Identify which cell holds the provided text, then report its [X, Y] central coordinate. 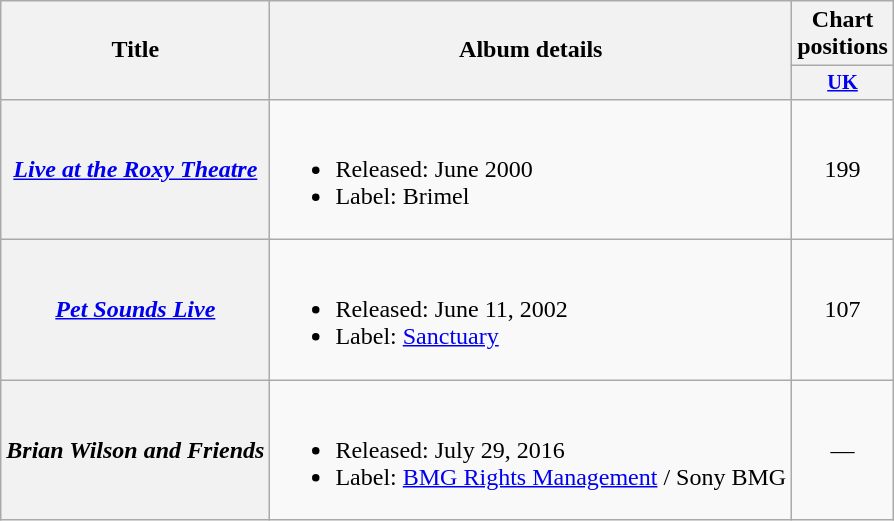
UK [843, 83]
— [843, 450]
Released: June 2000Label: Brimel [531, 169]
Brian Wilson and Friends [136, 450]
Released: July 29, 2016Label: BMG Rights Management / Sony BMG [531, 450]
Title [136, 50]
199 [843, 169]
Live at the Roxy Theatre [136, 169]
Pet Sounds Live [136, 310]
Album details [531, 50]
Chart positions [843, 34]
107 [843, 310]
Released: June 11, 2002Label: Sanctuary [531, 310]
